Capture the cell that displays the provided text and extract its [x, y] central coordinate. 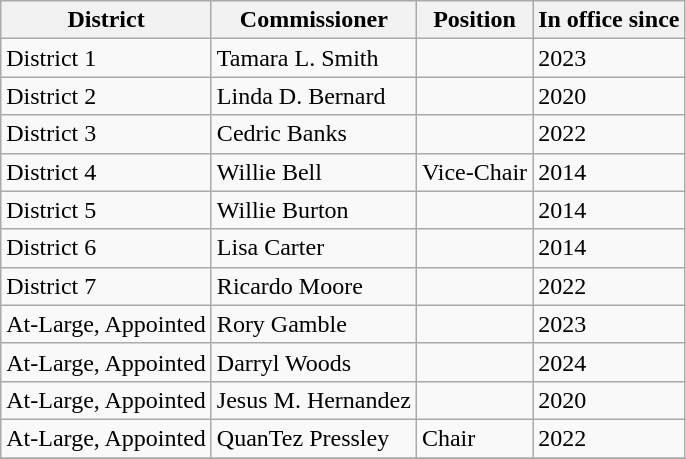
Commissioner [314, 20]
QuanTez Pressley [314, 438]
In office since [609, 20]
Darryl Woods [314, 362]
Rory Gamble [314, 324]
Willie Burton [314, 210]
District 7 [106, 286]
District 5 [106, 210]
District 1 [106, 58]
Lisa Carter [314, 248]
Willie Bell [314, 172]
District [106, 20]
District 6 [106, 248]
Chair [474, 438]
District 2 [106, 96]
Ricardo Moore [314, 286]
Position [474, 20]
Jesus M. Hernandez [314, 400]
Cedric Banks [314, 134]
District 4 [106, 172]
Vice-Chair [474, 172]
District 3 [106, 134]
Linda D. Bernard [314, 96]
Tamara L. Smith [314, 58]
2024 [609, 362]
